Scan for the cell matching the given text and deliver its [X, Y] coordinate at center. 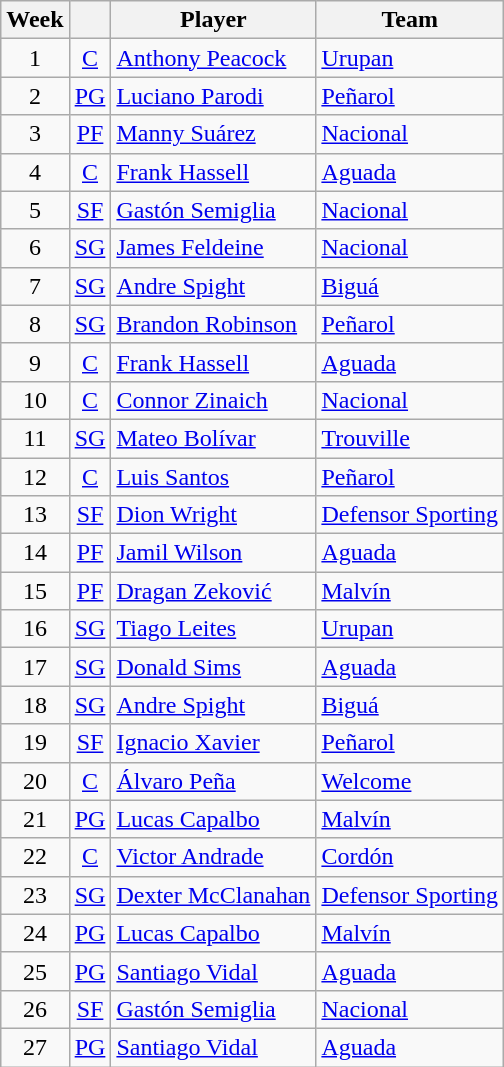
Jamil Wilson [214, 553]
19 [35, 743]
6 [35, 248]
Cordón [410, 857]
10 [35, 400]
Anthony Peacock [214, 58]
26 [35, 1009]
23 [35, 895]
25 [35, 971]
27 [35, 1047]
Manny Suárez [214, 134]
Brandon Robinson [214, 324]
Connor Zinaich [214, 400]
Dragan Zeković [214, 591]
Dion Wright [214, 515]
Trouville [410, 438]
Luciano Parodi [214, 96]
Week [35, 20]
20 [35, 781]
16 [35, 629]
Luis Santos [214, 477]
1 [35, 58]
5 [35, 210]
11 [35, 438]
Player [214, 20]
15 [35, 591]
9 [35, 362]
Team [410, 20]
7 [35, 286]
18 [35, 705]
17 [35, 667]
21 [35, 819]
Mateo Bolívar [214, 438]
12 [35, 477]
Dexter McClanahan [214, 895]
3 [35, 134]
Álvaro Peña [214, 781]
2 [35, 96]
24 [35, 933]
Ignacio Xavier [214, 743]
James Feldeine [214, 248]
4 [35, 172]
Donald Sims [214, 667]
13 [35, 515]
14 [35, 553]
Tiago Leites [214, 629]
Welcome [410, 781]
Victor Andrade [214, 857]
22 [35, 857]
8 [35, 324]
